Extract the (x, y) coordinate from the center of the cell holding the provided text.  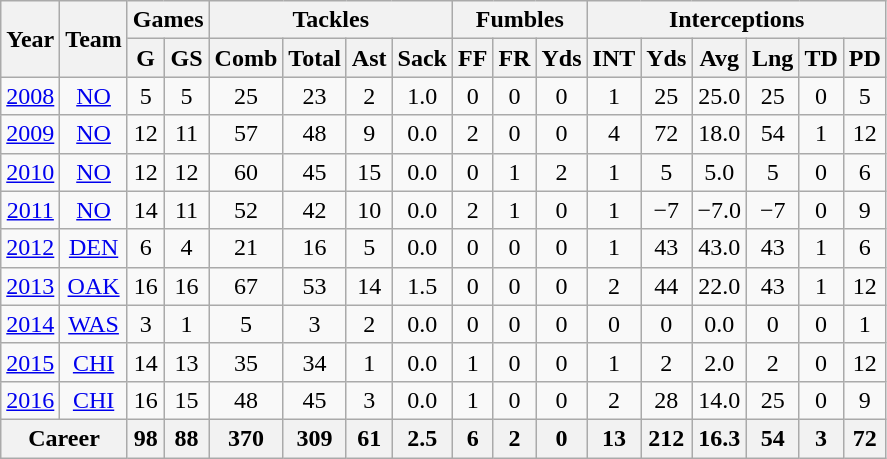
OAK (94, 286)
TD (821, 58)
2012 (30, 248)
DEN (94, 248)
52 (246, 210)
35 (246, 362)
57 (246, 134)
43.0 (720, 248)
−7.0 (720, 210)
61 (369, 438)
2015 (30, 362)
Lng (772, 58)
2011 (30, 210)
16.3 (720, 438)
2008 (30, 96)
21 (246, 248)
88 (186, 438)
2016 (30, 400)
2.5 (422, 438)
Comb (246, 58)
Games (168, 20)
1.0 (422, 96)
2010 (30, 172)
Sack (422, 58)
98 (146, 438)
2014 (30, 324)
Fumbles (520, 20)
PD (864, 58)
WAS (94, 324)
Interceptions (736, 20)
18.0 (720, 134)
2013 (30, 286)
44 (666, 286)
FR (514, 58)
14.0 (720, 400)
Tackles (330, 20)
28 (666, 400)
23 (315, 96)
2009 (30, 134)
G (146, 58)
309 (315, 438)
Avg (720, 58)
FF (472, 58)
1.5 (422, 286)
22.0 (720, 286)
Team (94, 39)
60 (246, 172)
10 (369, 210)
INT (614, 58)
53 (315, 286)
2.0 (720, 362)
67 (246, 286)
42 (315, 210)
Total (315, 58)
Year (30, 39)
34 (315, 362)
Career (64, 438)
370 (246, 438)
GS (186, 58)
212 (666, 438)
5.0 (720, 172)
25.0 (720, 96)
Ast (369, 58)
